Provide the (x, y) coordinate of the cell's center where the given text is located.  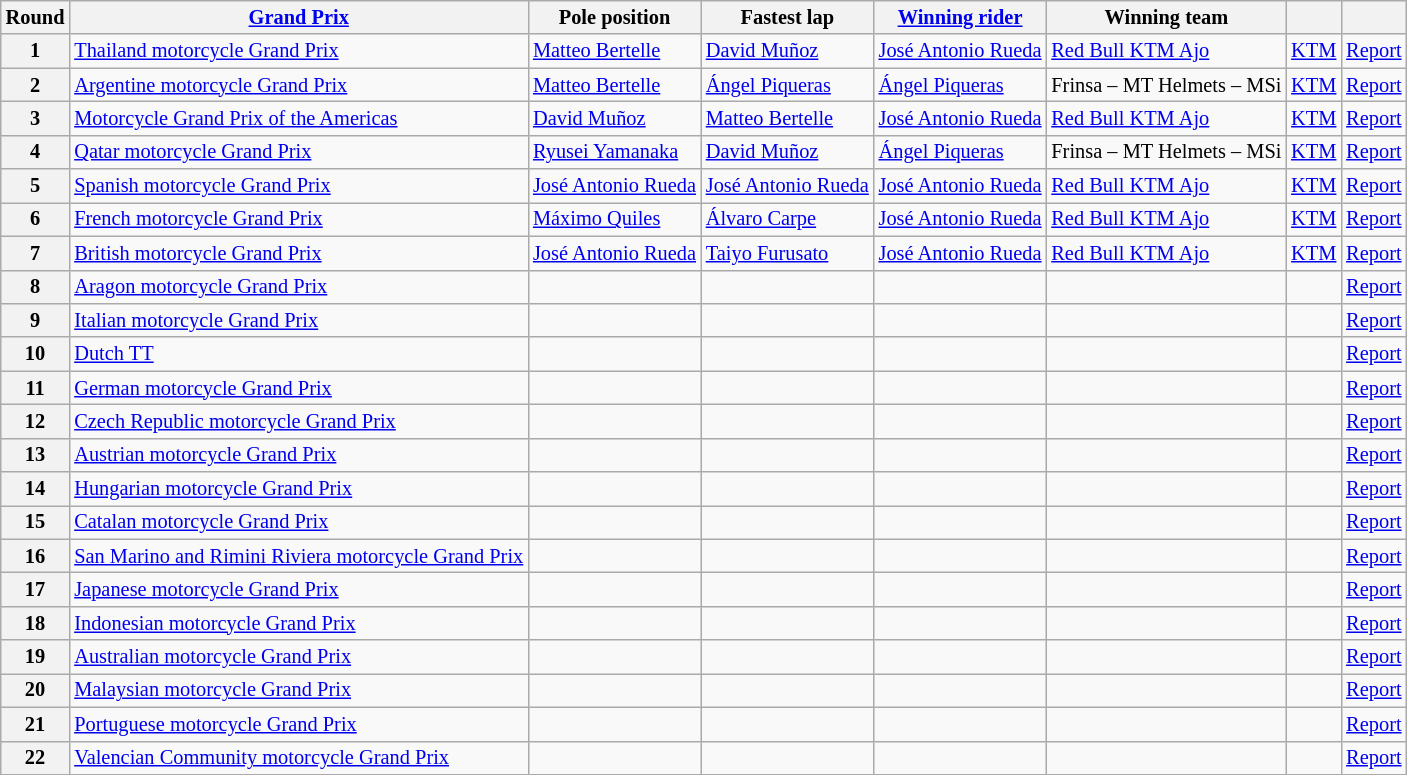
22 (36, 758)
Australian motorcycle Grand Prix (298, 657)
Motorcycle Grand Prix of the Americas (298, 118)
Dutch TT (298, 354)
San Marino and Rimini Riviera motorcycle Grand Prix (298, 556)
Aragon motorcycle Grand Prix (298, 287)
British motorcycle Grand Prix (298, 253)
Czech Republic motorcycle Grand Prix (298, 421)
Italian motorcycle Grand Prix (298, 320)
Round (36, 17)
14 (36, 489)
Ryusei Yamanaka (614, 152)
11 (36, 388)
20 (36, 690)
Catalan motorcycle Grand Prix (298, 522)
French motorcycle Grand Prix (298, 219)
Álvaro Carpe (788, 219)
12 (36, 421)
19 (36, 657)
Austrian motorcycle Grand Prix (298, 455)
4 (36, 152)
5 (36, 186)
1 (36, 51)
9 (36, 320)
7 (36, 253)
Pole position (614, 17)
10 (36, 354)
Portuguese motorcycle Grand Prix (298, 724)
Thailand motorcycle Grand Prix (298, 51)
13 (36, 455)
German motorcycle Grand Prix (298, 388)
3 (36, 118)
15 (36, 522)
Winning rider (960, 17)
Valencian Community motorcycle Grand Prix (298, 758)
Malaysian motorcycle Grand Prix (298, 690)
6 (36, 219)
Winning team (1166, 17)
Taiyo Furusato (788, 253)
8 (36, 287)
2 (36, 85)
Grand Prix (298, 17)
Hungarian motorcycle Grand Prix (298, 489)
17 (36, 589)
18 (36, 623)
Indonesian motorcycle Grand Prix (298, 623)
Máximo Quiles (614, 219)
Qatar motorcycle Grand Prix (298, 152)
Argentine motorcycle Grand Prix (298, 85)
Spanish motorcycle Grand Prix (298, 186)
Japanese motorcycle Grand Prix (298, 589)
Fastest lap (788, 17)
21 (36, 724)
16 (36, 556)
